Search for the cell housing the specified text and yield its [x, y] center coordinate. 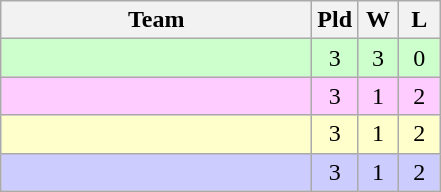
Pld [335, 20]
W [378, 20]
L [420, 20]
Team [156, 20]
0 [420, 58]
